Identify which cell holds the provided text, then report its [X, Y] central coordinate. 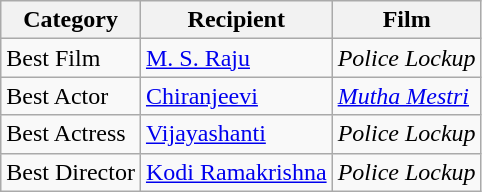
Vijayashanti [236, 134]
Film [406, 20]
Mutha Mestri [406, 96]
Best Director [71, 172]
M. S. Raju [236, 58]
Best Actress [71, 134]
Best Actor [71, 96]
Category [71, 20]
Chiranjeevi [236, 96]
Kodi Ramakrishna [236, 172]
Best Film [71, 58]
Recipient [236, 20]
